Detect which cell encompasses the target text, then output its [x, y] center coordinate. 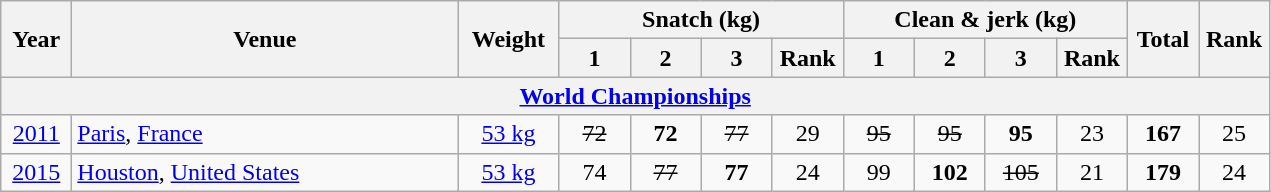
Houston, United States [265, 172]
2015 [36, 172]
World Championships [636, 96]
Venue [265, 39]
74 [594, 172]
102 [950, 172]
21 [1092, 172]
105 [1020, 172]
99 [878, 172]
25 [1234, 134]
167 [1162, 134]
Paris, France [265, 134]
179 [1162, 172]
Total [1162, 39]
23 [1092, 134]
2011 [36, 134]
Weight [508, 39]
Clean & jerk (kg) [985, 20]
Snatch (kg) [701, 20]
Year [36, 39]
29 [808, 134]
